Determine the (X, Y) coordinate at the center of the cell enclosing the given text.  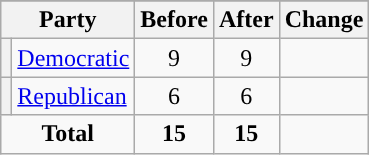
Change (324, 20)
Democratic (74, 58)
Before (174, 20)
Total (68, 134)
Republican (74, 96)
After (246, 20)
Party (68, 20)
